Extract the [x, y] coordinate from the center of the cell holding the provided text.  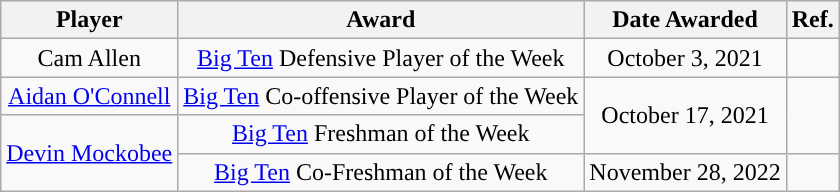
October 3, 2021 [685, 58]
Player [90, 20]
Big Ten Defensive Player of the Week [381, 58]
Big Ten Freshman of the Week [381, 134]
October 17, 2021 [685, 115]
Ref. [812, 20]
Big Ten Co-offensive Player of the Week [381, 96]
Cam Allen [90, 58]
Award [381, 20]
Devin Mockobee [90, 153]
Date Awarded [685, 20]
Big Ten Co-Freshman of the Week [381, 172]
Aidan O'Connell [90, 96]
November 28, 2022 [685, 172]
